From the cell containing the given text, extract its center point as (X, Y) coordinate. 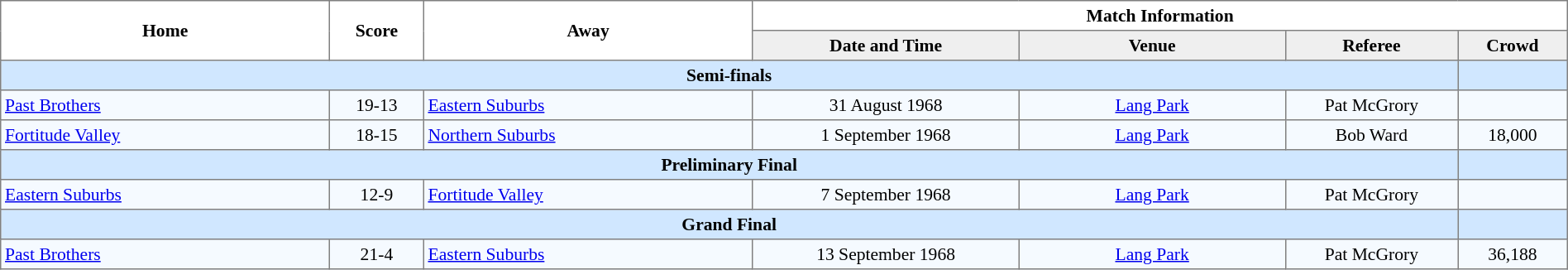
Preliminary Final (729, 165)
7 September 1968 (886, 195)
Northern Suburbs (588, 135)
18,000 (1513, 135)
36,188 (1513, 254)
Match Information (1159, 16)
Semi-finals (729, 75)
Date and Time (886, 46)
Venue (1152, 46)
21-4 (377, 254)
Away (588, 31)
Bob Ward (1371, 135)
13 September 1968 (886, 254)
Referee (1371, 46)
Crowd (1513, 46)
31 August 1968 (886, 105)
Home (165, 31)
Score (377, 31)
19-13 (377, 105)
1 September 1968 (886, 135)
Grand Final (729, 224)
18-15 (377, 135)
12-9 (377, 195)
